Determine the (x, y) coordinate at the center of the cell enclosing the given text.  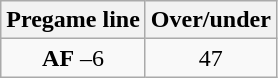
47 (210, 58)
AF –6 (74, 58)
Pregame line (74, 20)
Over/under (210, 20)
